Find where the given text appears and provide that cell's center as (X, Y) coordinate. 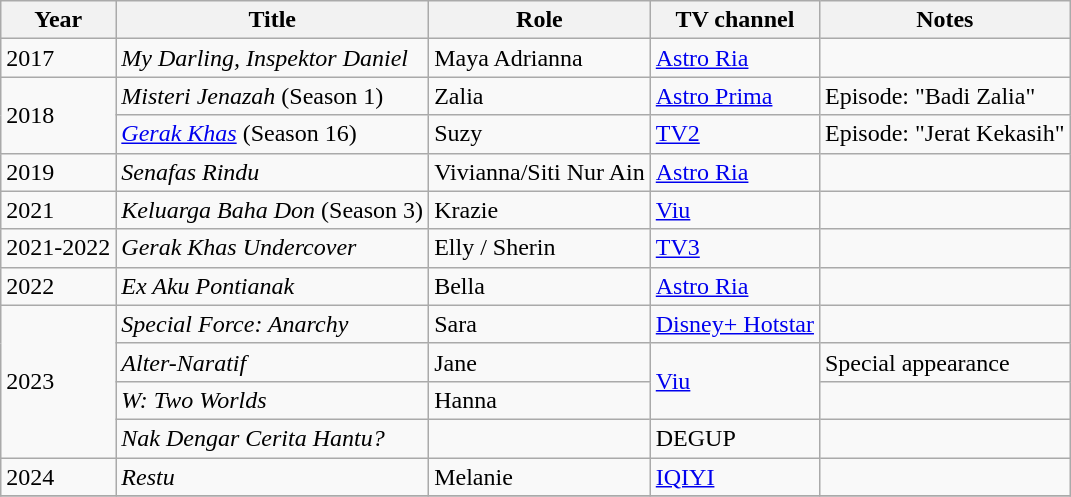
Vivianna/Siti Nur Ain (540, 172)
Ex Aku Pontianak (272, 286)
Jane (540, 362)
Zalia (540, 96)
Role (540, 20)
Disney+ Hotstar (734, 324)
W: Two Worlds (272, 400)
Sara (540, 324)
Hanna (540, 400)
Special Force: Anarchy (272, 324)
TV channel (734, 20)
TV2 (734, 134)
My Darling, Inspektor Daniel (272, 58)
Gerak Khas (Season 16) (272, 134)
Krazie (540, 210)
Year (58, 20)
Alter-Naratif (272, 362)
2021 (58, 210)
Restu (272, 477)
Keluarga Baha Don (Season 3) (272, 210)
2018 (58, 115)
Episode: "Badi Zalia" (944, 96)
2022 (58, 286)
Maya Adrianna (540, 58)
Special appearance (944, 362)
TV3 (734, 248)
Title (272, 20)
DEGUP (734, 438)
Melanie (540, 477)
IQIYI (734, 477)
Astro Prima (734, 96)
Bella (540, 286)
Senafas Rindu (272, 172)
Elly / Sherin (540, 248)
Misteri Jenazah (Season 1) (272, 96)
Gerak Khas Undercover (272, 248)
2024 (58, 477)
2023 (58, 381)
Notes (944, 20)
Nak Dengar Cerita Hantu? (272, 438)
2019 (58, 172)
2021-2022 (58, 248)
Suzy (540, 134)
2017 (58, 58)
Episode: "Jerat Kekasih" (944, 134)
